Find where the given text appears and provide that cell's center as [x, y] coordinate. 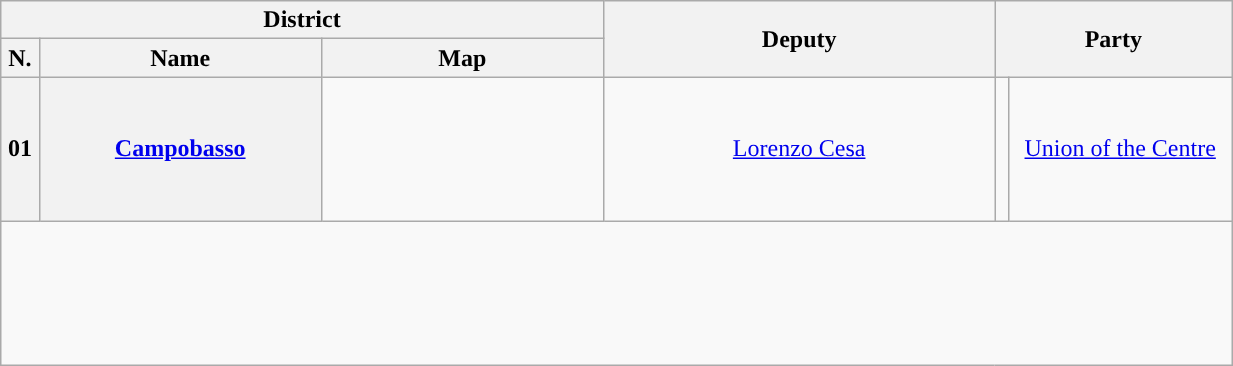
Map [462, 58]
Lorenzo Cesa [799, 149]
Party [1114, 39]
District [302, 20]
Name [180, 58]
Campobasso [180, 149]
01 [20, 149]
N. [20, 58]
Union of the Centre [1120, 149]
Deputy [799, 39]
